From the cell containing the given text, extract its center point as (x, y) coordinate. 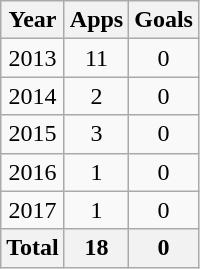
2017 (33, 210)
2014 (33, 96)
2015 (33, 134)
2 (96, 96)
2013 (33, 58)
2016 (33, 172)
Total (33, 248)
Goals (164, 20)
Year (33, 20)
18 (96, 248)
11 (96, 58)
3 (96, 134)
Apps (96, 20)
